Determine the [x, y] coordinate at the center of the cell enclosing the given text.  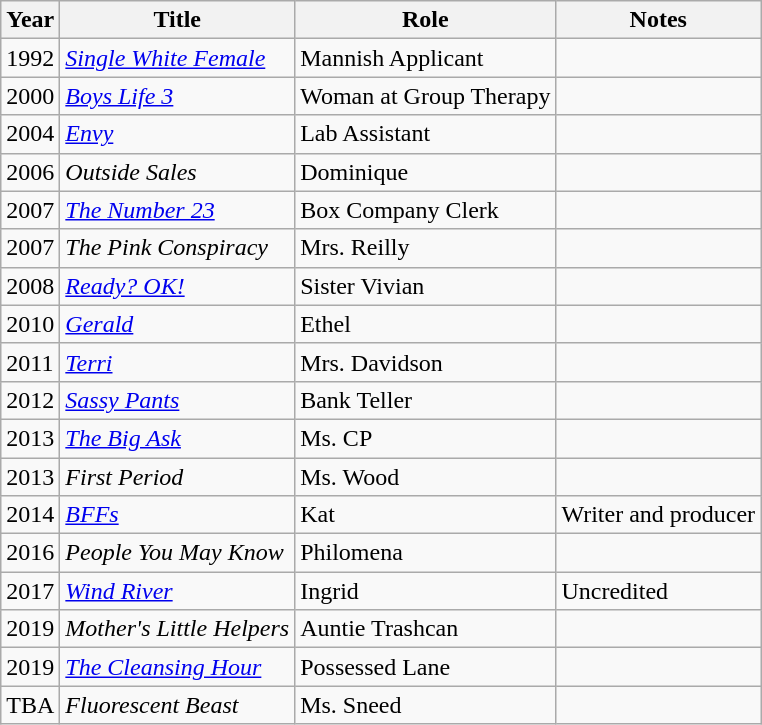
Ingrid [426, 591]
The Number 23 [178, 210]
2006 [30, 172]
2010 [30, 324]
Title [178, 20]
BFFs [178, 515]
Ms. Wood [426, 477]
2012 [30, 400]
Woman at Group Therapy [426, 96]
Lab Assistant [426, 134]
Wind River [178, 591]
Sassy Pants [178, 400]
Bank Teller [426, 400]
Fluorescent Beast [178, 705]
Philomena [426, 553]
The Cleansing Hour [178, 667]
Ready? OK! [178, 286]
Uncredited [658, 591]
Mother's Little Helpers [178, 629]
Envy [178, 134]
Writer and producer [658, 515]
TBA [30, 705]
First Period [178, 477]
Sister Vivian [426, 286]
2008 [30, 286]
Mrs. Reilly [426, 248]
2011 [30, 362]
Possessed Lane [426, 667]
Auntie Trashcan [426, 629]
2017 [30, 591]
Ethel [426, 324]
2004 [30, 134]
People You May Know [178, 553]
Mannish Applicant [426, 58]
Year [30, 20]
1992 [30, 58]
2016 [30, 553]
Box Company Clerk [426, 210]
Mrs. Davidson [426, 362]
Outside Sales [178, 172]
Kat [426, 515]
Ms. CP [426, 438]
Boys Life 3 [178, 96]
Terri [178, 362]
Role [426, 20]
2014 [30, 515]
2000 [30, 96]
Single White Female [178, 58]
Ms. Sneed [426, 705]
The Pink Conspiracy [178, 248]
Notes [658, 20]
Gerald [178, 324]
The Big Ask [178, 438]
Dominique [426, 172]
